Capture the cell that displays the provided text and extract its (X, Y) central coordinate. 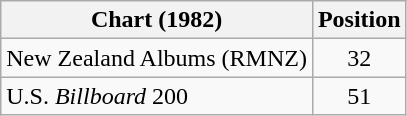
32 (359, 58)
U.S. Billboard 200 (157, 96)
51 (359, 96)
New Zealand Albums (RMNZ) (157, 58)
Position (359, 20)
Chart (1982) (157, 20)
